Return [x, y] of the center of cell containing provided text 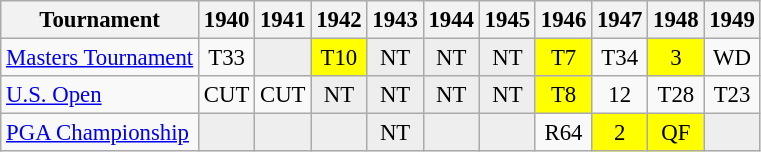
1941 [283, 20]
T7 [563, 58]
1945 [507, 20]
T23 [732, 95]
1946 [563, 20]
1940 [227, 20]
2 [620, 133]
12 [620, 95]
Tournament [100, 20]
PGA Championship [100, 133]
1943 [395, 20]
R64 [563, 133]
1944 [451, 20]
QF [676, 133]
1942 [339, 20]
Masters Tournament [100, 58]
1948 [676, 20]
T8 [563, 95]
3 [676, 58]
U.S. Open [100, 95]
1947 [620, 20]
T28 [676, 95]
1949 [732, 20]
T10 [339, 58]
T34 [620, 58]
T33 [227, 58]
WD [732, 58]
